Search for the cell housing the specified text and yield its [X, Y] center coordinate. 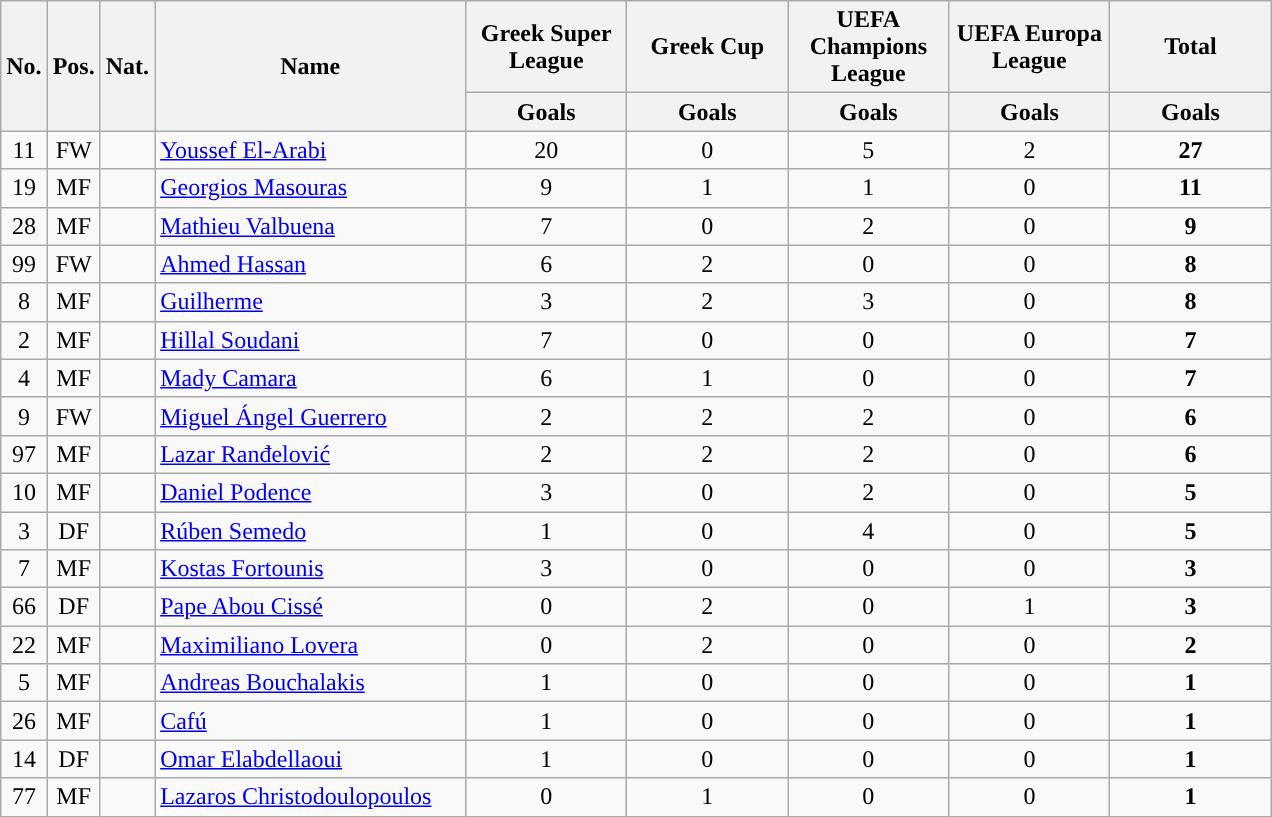
Cafú [310, 721]
66 [24, 607]
Nat. [127, 66]
Ahmed Hassan [310, 264]
Greek Cup [708, 47]
97 [24, 454]
27 [1190, 150]
28 [24, 226]
20 [546, 150]
Lazaros Christodoulopoulos [310, 797]
UEFA Europa League [1030, 47]
Omar Elabdellaoui [310, 759]
Miguel Ángel Guerrero [310, 416]
Daniel Podence [310, 492]
Andreas Bouchalakis [310, 683]
Youssef El-Arabi [310, 150]
99 [24, 264]
Rúben Semedo [310, 531]
22 [24, 645]
Mady Camara [310, 378]
Maximiliano Lovera [310, 645]
Hillal Soudani [310, 340]
14 [24, 759]
Georgios Masouras [310, 188]
Lazar Ranđelović [310, 454]
Pape Abou Cissé [310, 607]
77 [24, 797]
Name [310, 66]
UEFA Champions League [868, 47]
26 [24, 721]
10 [24, 492]
Total [1190, 47]
19 [24, 188]
Guilherme [310, 302]
Kostas Fortounis [310, 569]
No. [24, 66]
Greek Super League [546, 47]
Pos. [74, 66]
Mathieu Valbuena [310, 226]
